For the text-containing cell, return its midpoint in (x, y) coordinate format. 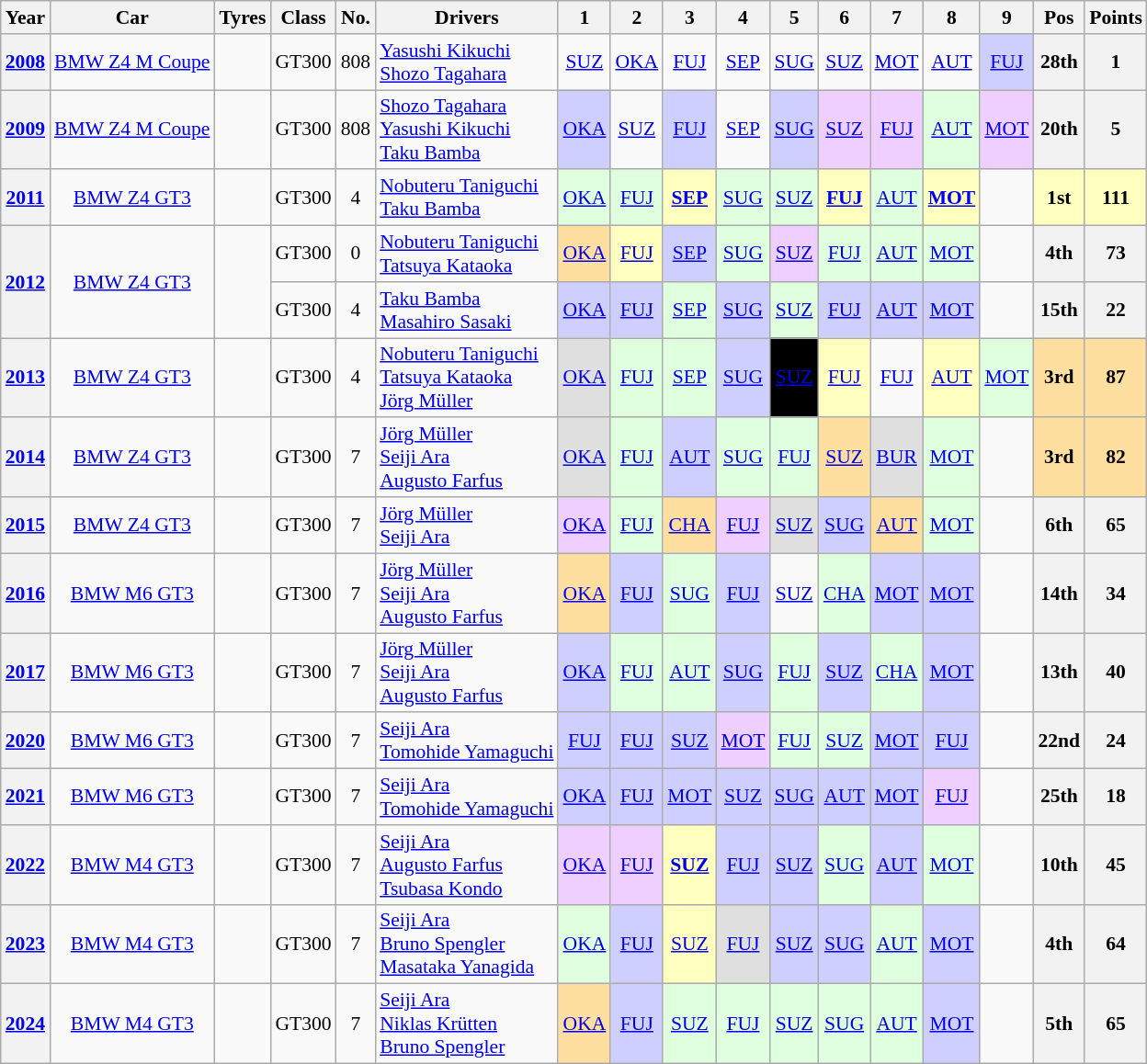
2014 (26, 458)
25th (1059, 798)
BUR (897, 458)
82 (1116, 458)
15th (1059, 311)
Seiji Ara Bruno Spengler Masataka Yanagida (467, 945)
Taku Bamba Masahiro Sasaki (467, 311)
Nobuteru Taniguchi Tatsuya Kataoka (467, 254)
Yasushi Kikuchi Shozo Tagahara (467, 62)
Jörg Müller Seiji Ara (467, 526)
2022 (26, 866)
45 (1116, 866)
Pos (1059, 17)
5th (1059, 1024)
14th (1059, 594)
2016 (26, 594)
No. (357, 17)
18 (1116, 798)
20th (1059, 130)
Drivers (467, 17)
2015 (26, 526)
13th (1059, 673)
Year (26, 17)
2023 (26, 945)
2017 (26, 673)
Tyres (243, 17)
28th (1059, 62)
22 (1116, 311)
2013 (26, 379)
10th (1059, 866)
0 (357, 254)
Points (1116, 17)
40 (1116, 673)
6 (845, 17)
2020 (26, 741)
64 (1116, 945)
1st (1059, 198)
111 (1116, 198)
2012 (26, 282)
2008 (26, 62)
73 (1116, 254)
Class (303, 17)
Nobuteru Taniguchi Taku Bamba (467, 198)
34 (1116, 594)
8 (952, 17)
9 (1006, 17)
Shozo Tagahara Yasushi Kikuchi Taku Bamba (467, 130)
2011 (26, 198)
2009 (26, 130)
24 (1116, 741)
2 (636, 17)
Seiji Ara Augusto Farfus Tsubasa Kondo (467, 866)
87 (1116, 379)
Seiji Ara Niklas Krütten Bruno Spengler (467, 1024)
Car (132, 17)
Nobuteru Taniguchi Tatsuya Kataoka Jörg Müller (467, 379)
3 (689, 17)
2024 (26, 1024)
22nd (1059, 741)
2021 (26, 798)
6th (1059, 526)
